Search for the cell housing the specified text and yield its [X, Y] center coordinate. 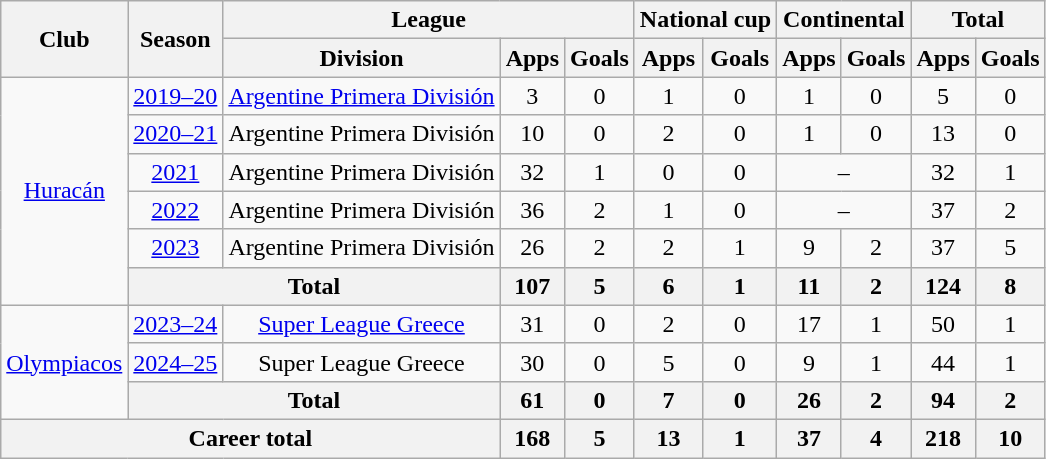
31 [532, 324]
2023–24 [176, 324]
61 [532, 400]
Career total [250, 438]
3 [532, 96]
7 [668, 400]
Olympiacos [64, 362]
36 [532, 210]
National cup [705, 20]
2020–21 [176, 134]
Continental [844, 20]
30 [532, 362]
4 [876, 438]
Division [362, 58]
Club [64, 39]
124 [943, 286]
218 [943, 438]
50 [943, 324]
94 [943, 400]
2024–25 [176, 362]
168 [532, 438]
11 [809, 286]
2021 [176, 172]
8 [1010, 286]
Season [176, 39]
17 [809, 324]
44 [943, 362]
107 [532, 286]
2019–20 [176, 96]
6 [668, 286]
League [428, 20]
2023 [176, 248]
Huracán [64, 191]
2022 [176, 210]
